Scan for the cell matching the given text and deliver its (x, y) coordinate at center. 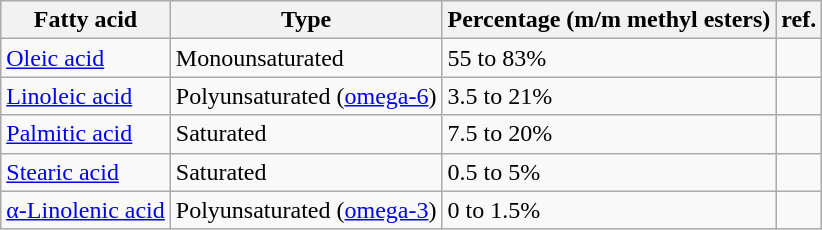
Stearic acid (86, 172)
Linoleic acid (86, 96)
Fatty acid (86, 20)
Type (306, 20)
Palmitic acid (86, 134)
α-Linolenic acid (86, 210)
7.5 to 20% (609, 134)
ref. (799, 20)
Oleic acid (86, 58)
Polyunsaturated (omega-3) (306, 210)
3.5 to 21% (609, 96)
0 to 1.5% (609, 210)
Percentage (m/m methyl esters) (609, 20)
Polyunsaturated (omega-6) (306, 96)
0.5 to 5% (609, 172)
Monounsaturated (306, 58)
55 to 83% (609, 58)
